Scan for the cell matching the given text and deliver its [X, Y] coordinate at center. 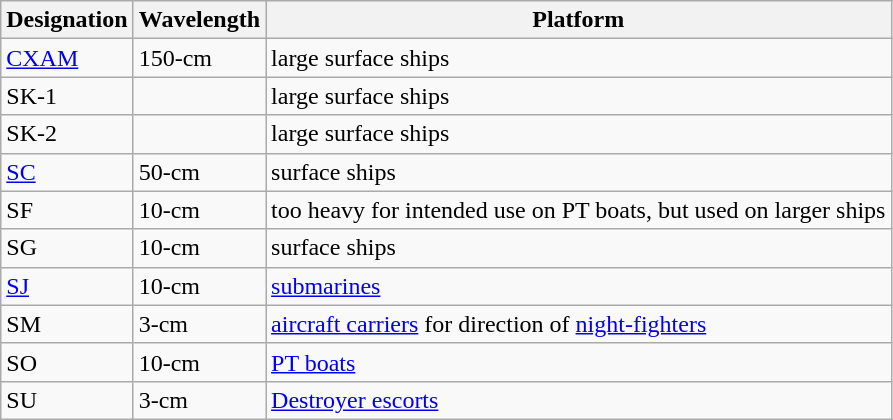
SK-1 [67, 96]
SK-2 [67, 134]
SF [67, 210]
aircraft carriers for direction of night-fighters [578, 324]
150-cm [199, 58]
SJ [67, 286]
50-cm [199, 172]
submarines [578, 286]
too heavy for intended use on PT boats, but used on larger ships [578, 210]
SO [67, 362]
Platform [578, 20]
SG [67, 248]
SC [67, 172]
Wavelength [199, 20]
Designation [67, 20]
PT boats [578, 362]
Destroyer escorts [578, 400]
CXAM [67, 58]
SU [67, 400]
SM [67, 324]
